Capture the cell that displays the provided text and extract its [x, y] central coordinate. 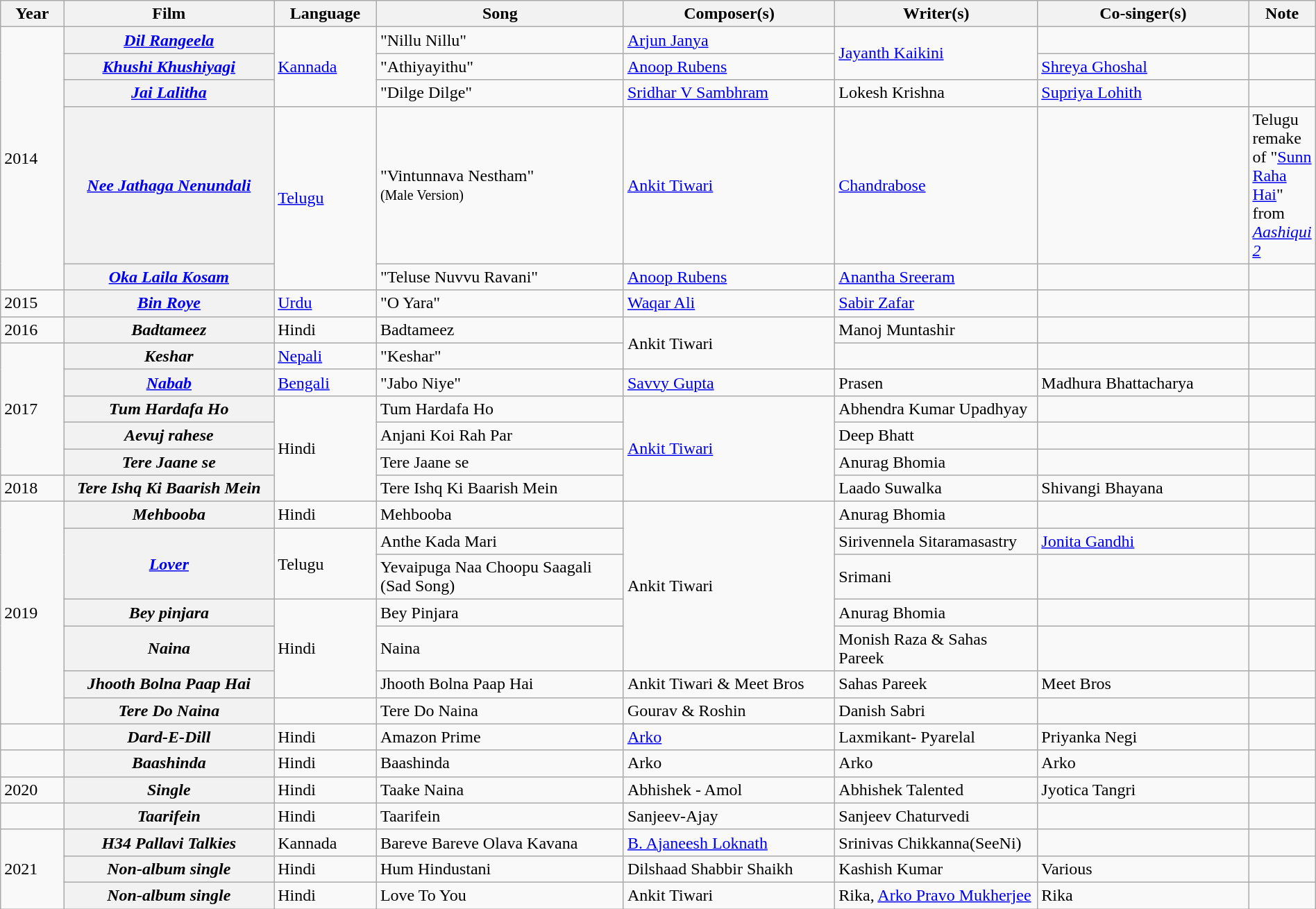
H34 Pallavi Talkies [169, 842]
"Teluse Nuvvu Ravani" [500, 277]
Jayanth Kaikini [936, 53]
Lokesh Krishna [936, 93]
Jai Lalitha [169, 93]
Gourav & Roshin [729, 711]
Shivangi Bhayana [1143, 489]
Rika, Arko Pravo Mukherjee [936, 895]
Bin Roye [169, 303]
"O Yara" [500, 303]
Composer(s) [729, 14]
Bey pinjara [169, 613]
Oka Laila Kosam [169, 277]
Urdu [326, 303]
2019 [32, 613]
Amazon Prime [500, 737]
Ankit Tiwari & Meet Bros [729, 684]
Various [1143, 869]
Song [500, 14]
Abhendra Kumar Upadhyay [936, 409]
Abhishek - Amol [729, 790]
Kashish Kumar [936, 869]
Year [32, 14]
"Jabo Niye" [500, 382]
Madhura Bhattacharya [1143, 382]
"Keshar" [500, 356]
Bengali [326, 382]
Bey Pinjara [500, 613]
Nee Jathaga Nenundali [169, 185]
Deep Bhatt [936, 435]
Anthe Kada Mari [500, 541]
Laxmikant- Pyarelal [936, 737]
Nepali [326, 356]
Manoj Muntashir [936, 330]
"Athiyayithu" [500, 67]
Rika [1143, 895]
Single [169, 790]
Srinivas Chikkanna(SeeNi) [936, 842]
Monish Raza & Sahas Pareek [936, 648]
Arjun Janya [729, 40]
Danish Sabri [936, 711]
2018 [32, 489]
Hum Hindustani [500, 869]
Sanjeev Chaturvedi [936, 816]
Srimani [936, 577]
Laado Suwalka [936, 489]
Dil Rangeela [169, 40]
2017 [32, 409]
Abhishek Talented [936, 790]
Jonita Gandhi [1143, 541]
Lover [169, 563]
Co-singer(s) [1143, 14]
"Vintunnava Nestham"(Male Version) [500, 185]
Aevuj rahese [169, 435]
2020 [32, 790]
Film [169, 14]
Sridhar V Sambhram [729, 93]
Waqar Ali [729, 303]
Anjani Koi Rah Par [500, 435]
Note [1282, 14]
Dilshaad Shabbir Shaikh [729, 869]
Love To You [500, 895]
Keshar [169, 356]
2015 [32, 303]
"Nillu Nillu" [500, 40]
2016 [32, 330]
Sirivennela Sitaramasastry [936, 541]
2021 [32, 869]
Sabir Zafar [936, 303]
Shreya Ghoshal [1143, 67]
Writer(s) [936, 14]
"Dilge Dilge" [500, 93]
Taake Naina [500, 790]
Priyanka Negi [1143, 737]
Savvy Gupta [729, 382]
B. Ajaneesh Loknath [729, 842]
Dard-E-Dill [169, 737]
2014 [32, 158]
Nabab [169, 382]
Language [326, 14]
Supriya Lohith [1143, 93]
Telugu remake of "Sunn Raha Hai" from Aashiqui 2 [1282, 185]
Prasen [936, 382]
Bareve Bareve Olava Kavana [500, 842]
Yevaipuga Naa Choopu Saagali (Sad Song) [500, 577]
Meet Bros [1143, 684]
Sahas Pareek [936, 684]
Anantha Sreeram [936, 277]
Khushi Khushiyagi [169, 67]
Jyotica Tangri [1143, 790]
Chandrabose [936, 185]
Sanjeev-Ajay [729, 816]
